From the cell containing the given text, extract its center point as (x, y) coordinate. 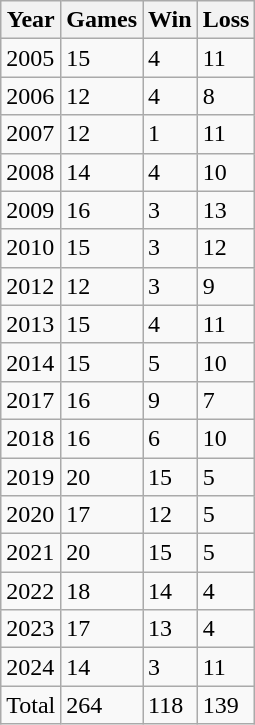
2006 (31, 96)
2024 (31, 667)
8 (226, 96)
Year (31, 20)
6 (170, 438)
2023 (31, 629)
2013 (31, 324)
2005 (31, 58)
2018 (31, 438)
2019 (31, 477)
1 (170, 134)
2007 (31, 134)
Win (170, 20)
2021 (31, 553)
2014 (31, 362)
2017 (31, 400)
Total (31, 705)
7 (226, 400)
264 (102, 705)
2008 (31, 172)
2022 (31, 591)
2012 (31, 286)
2020 (31, 515)
2009 (31, 210)
118 (170, 705)
139 (226, 705)
2010 (31, 248)
Loss (226, 20)
Games (102, 20)
18 (102, 591)
